For the text-containing cell, return its midpoint in [x, y] coordinate format. 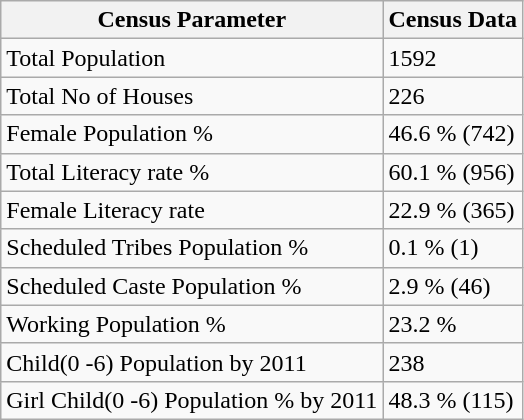
23.2 % [453, 324]
1592 [453, 58]
60.1 % (956) [453, 172]
238 [453, 362]
Total No of Houses [192, 96]
Female Literacy rate [192, 210]
22.9 % (365) [453, 210]
Girl Child(0 -6) Population % by 2011 [192, 400]
Census Parameter [192, 20]
Total Literacy rate % [192, 172]
48.3 % (115) [453, 400]
2.9 % (46) [453, 286]
Female Population % [192, 134]
Total Population [192, 58]
Working Population % [192, 324]
Scheduled Caste Population % [192, 286]
Scheduled Tribes Population % [192, 248]
46.6 % (742) [453, 134]
Census Data [453, 20]
226 [453, 96]
Child(0 -6) Population by 2011 [192, 362]
0.1 % (1) [453, 248]
